Extract the (X, Y) coordinate from the center of the cell holding the provided text.  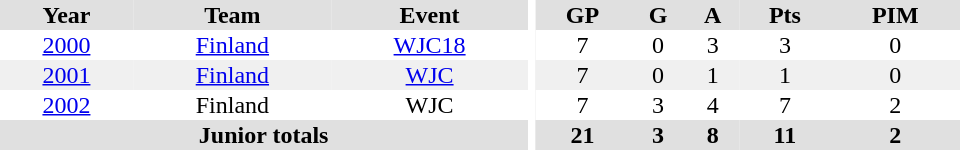
GP (582, 15)
Team (232, 15)
4 (712, 105)
WJC18 (430, 45)
Event (430, 15)
G (658, 15)
2001 (66, 75)
2002 (66, 105)
Pts (784, 15)
8 (712, 135)
Year (66, 15)
Junior totals (264, 135)
PIM (895, 15)
21 (582, 135)
A (712, 15)
11 (784, 135)
2000 (66, 45)
